Provide the [X, Y] coordinate of the cell's center where the given text is located.  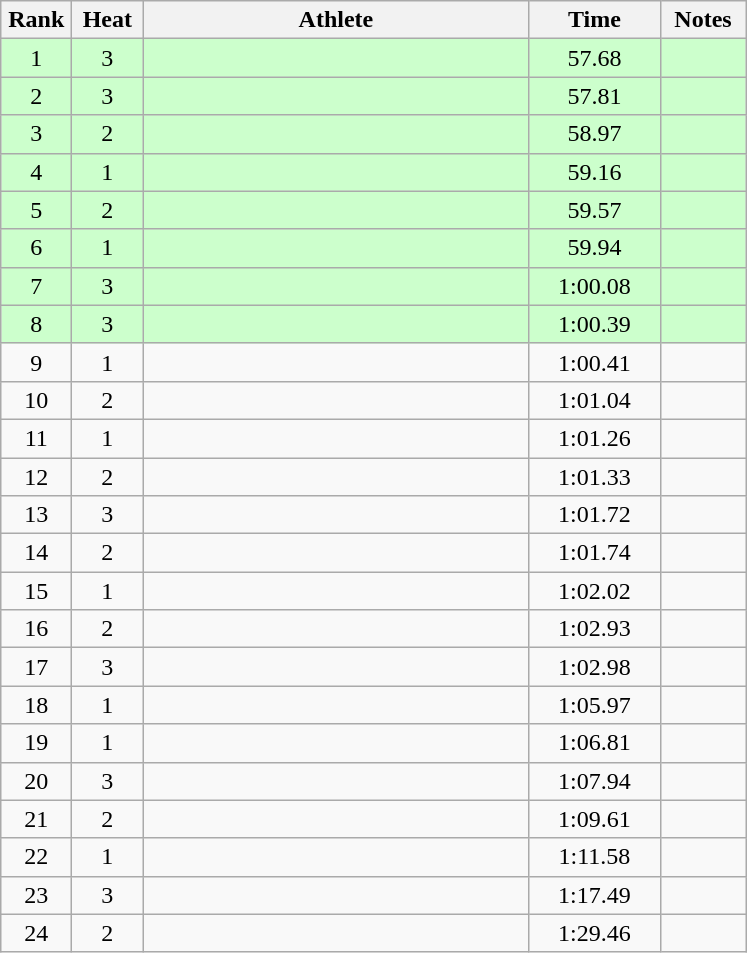
12 [36, 477]
10 [36, 400]
Rank [36, 20]
1:00.41 [594, 362]
59.16 [594, 172]
23 [36, 895]
59.94 [594, 248]
17 [36, 667]
9 [36, 362]
5 [36, 210]
57.81 [594, 96]
15 [36, 591]
1:05.97 [594, 705]
1:02.02 [594, 591]
13 [36, 515]
22 [36, 857]
7 [36, 286]
4 [36, 172]
1:29.46 [594, 933]
24 [36, 933]
Athlete [336, 20]
1:02.98 [594, 667]
1:01.74 [594, 553]
8 [36, 324]
1:09.61 [594, 819]
58.97 [594, 134]
14 [36, 553]
16 [36, 629]
Heat [108, 20]
11 [36, 438]
18 [36, 705]
1:17.49 [594, 895]
Time [594, 20]
1:01.33 [594, 477]
21 [36, 819]
20 [36, 781]
6 [36, 248]
1:07.94 [594, 781]
59.57 [594, 210]
1:00.08 [594, 286]
1:01.04 [594, 400]
1:11.58 [594, 857]
57.68 [594, 58]
1:01.72 [594, 515]
1:00.39 [594, 324]
1:06.81 [594, 743]
Notes [703, 20]
19 [36, 743]
1:02.93 [594, 629]
1:01.26 [594, 438]
